For the text-containing cell, return its midpoint in [X, Y] coordinate format. 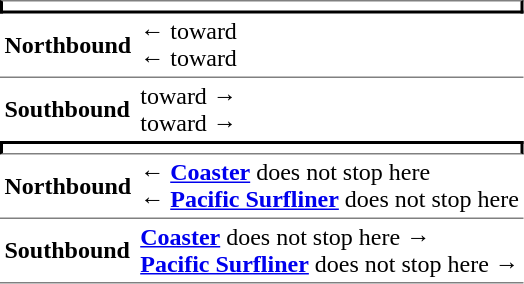
← Coaster does not stop here← Pacific Surfliner does not stop here [330, 186]
toward → toward → [330, 110]
← toward ← toward [330, 46]
Coaster does not stop here → Pacific Surfliner does not stop here → [330, 251]
